Determine the (x, y) coordinate at the center of the cell enclosing the given text.  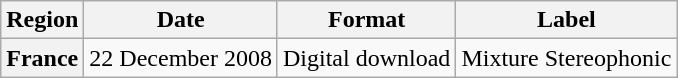
22 December 2008 (181, 58)
France (42, 58)
Format (366, 20)
Label (566, 20)
Mixture Stereophonic (566, 58)
Date (181, 20)
Digital download (366, 58)
Region (42, 20)
